Pinpoint the cell where the given text exists, returning its (x, y) midpoint coordinate. 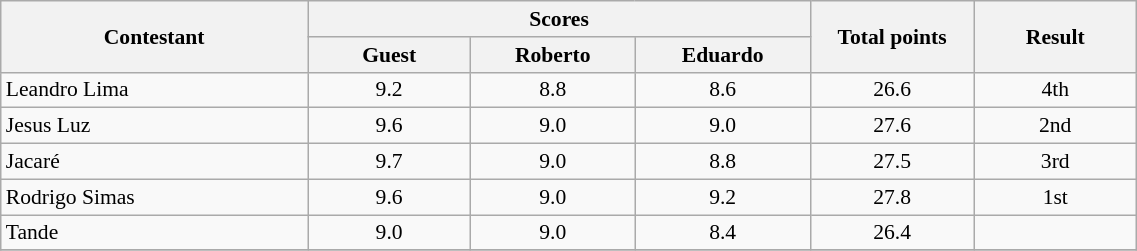
2nd (1056, 126)
27.8 (892, 197)
Contestant (154, 36)
Leandro Lima (154, 90)
Tande (154, 233)
Eduardo (723, 55)
8.6 (723, 90)
Result (1056, 36)
1st (1056, 197)
26.4 (892, 233)
Roberto (553, 55)
4th (1056, 90)
26.6 (892, 90)
Jesus Luz (154, 126)
Total points (892, 36)
8.4 (723, 233)
Scores (560, 19)
3rd (1056, 162)
9.7 (390, 162)
Rodrigo Simas (154, 197)
27.6 (892, 126)
Jacaré (154, 162)
27.5 (892, 162)
Guest (390, 55)
